Find where the given text appears and provide that cell's center as (X, Y) coordinate. 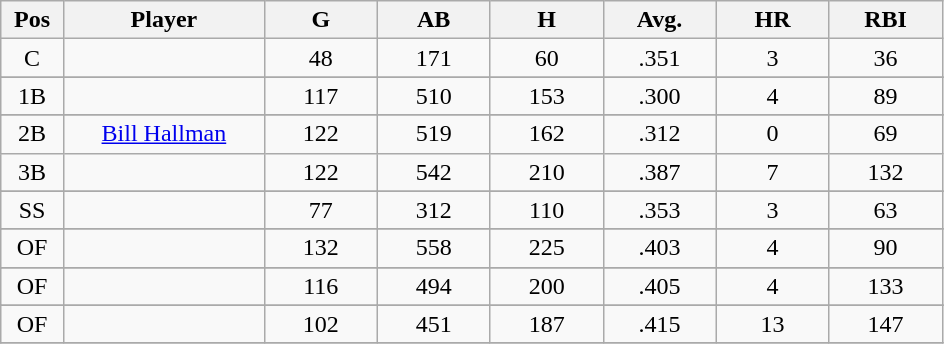
1B (32, 96)
89 (886, 96)
Player (164, 20)
Bill Hallman (164, 134)
7 (772, 172)
Pos (32, 20)
.300 (660, 96)
153 (546, 96)
48 (320, 58)
3B (32, 172)
117 (320, 96)
H (546, 20)
HR (772, 20)
494 (434, 286)
AB (434, 20)
451 (434, 324)
63 (886, 210)
110 (546, 210)
133 (886, 286)
519 (434, 134)
542 (434, 172)
.353 (660, 210)
510 (434, 96)
225 (546, 248)
C (32, 58)
90 (886, 248)
13 (772, 324)
.403 (660, 248)
69 (886, 134)
312 (434, 210)
147 (886, 324)
558 (434, 248)
171 (434, 58)
210 (546, 172)
187 (546, 324)
Avg. (660, 20)
116 (320, 286)
60 (546, 58)
SS (32, 210)
162 (546, 134)
200 (546, 286)
G (320, 20)
.405 (660, 286)
36 (886, 58)
0 (772, 134)
.387 (660, 172)
.351 (660, 58)
102 (320, 324)
77 (320, 210)
2B (32, 134)
.312 (660, 134)
RBI (886, 20)
.415 (660, 324)
